Output the [x, y] coordinate of the center of the cell containing the given text.  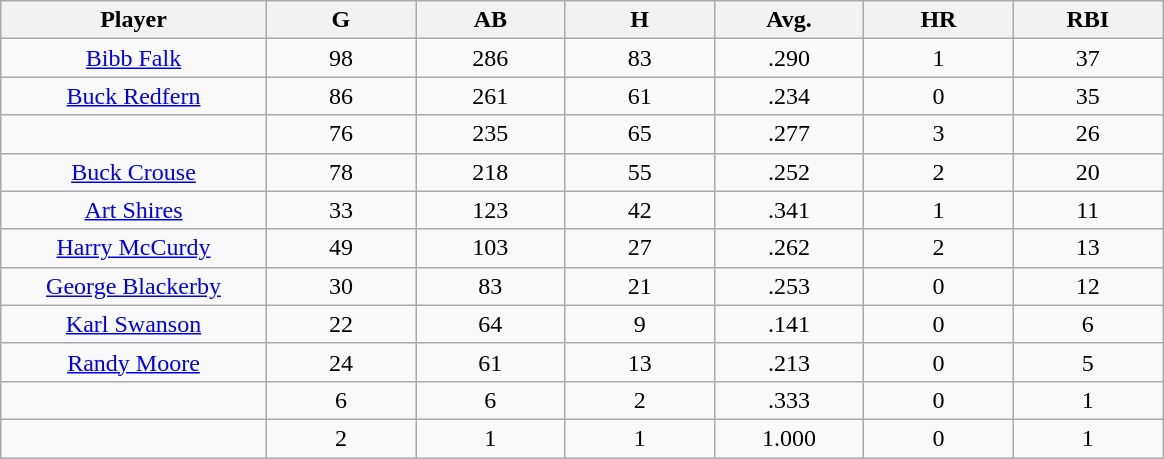
65 [640, 134]
Player [134, 20]
64 [490, 324]
12 [1088, 286]
G [340, 20]
.234 [788, 96]
235 [490, 134]
98 [340, 58]
.277 [788, 134]
33 [340, 210]
218 [490, 172]
.341 [788, 210]
HR [938, 20]
RBI [1088, 20]
George Blackerby [134, 286]
22 [340, 324]
Buck Redfern [134, 96]
24 [340, 362]
5 [1088, 362]
H [640, 20]
Art Shires [134, 210]
30 [340, 286]
.213 [788, 362]
.252 [788, 172]
27 [640, 248]
286 [490, 58]
42 [640, 210]
.141 [788, 324]
Bibb Falk [134, 58]
.290 [788, 58]
AB [490, 20]
55 [640, 172]
86 [340, 96]
Avg. [788, 20]
261 [490, 96]
21 [640, 286]
1.000 [788, 438]
.262 [788, 248]
35 [1088, 96]
11 [1088, 210]
Karl Swanson [134, 324]
103 [490, 248]
20 [1088, 172]
Harry McCurdy [134, 248]
.333 [788, 400]
.253 [788, 286]
9 [640, 324]
78 [340, 172]
3 [938, 134]
Randy Moore [134, 362]
76 [340, 134]
123 [490, 210]
Buck Crouse [134, 172]
37 [1088, 58]
26 [1088, 134]
49 [340, 248]
